Pinpoint the cell where the given text exists, returning its (x, y) midpoint coordinate. 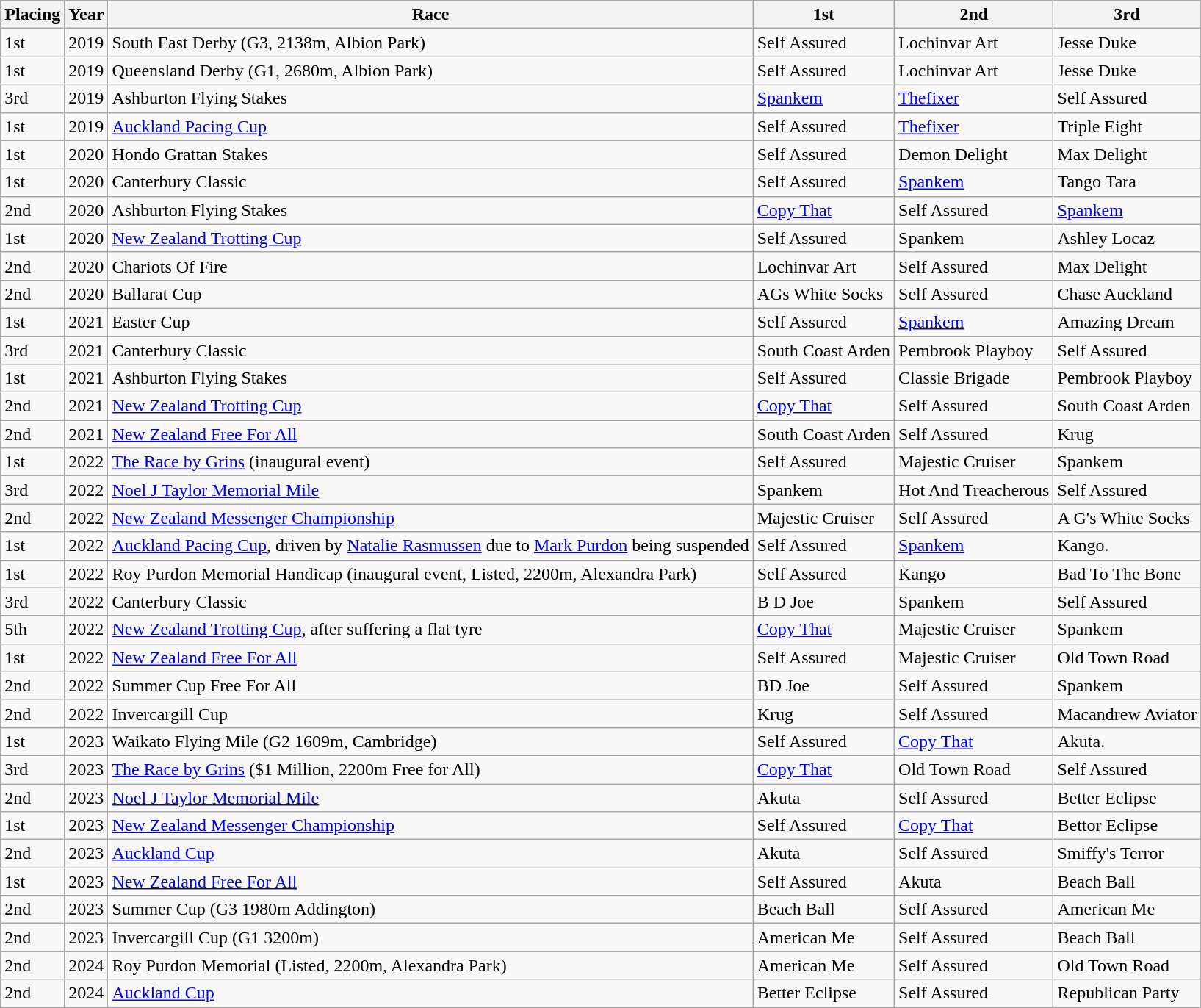
Year (87, 15)
Ballarat Cup (430, 294)
Summer Cup Free For All (430, 685)
Placing (32, 15)
Chariots Of Fire (430, 266)
Chase Auckland (1127, 294)
Tango Tara (1127, 182)
Hot And Treacherous (974, 490)
Hondo Grattan Stakes (430, 154)
Smiffy's Terror (1127, 854)
Easter Cup (430, 322)
Demon Delight (974, 154)
Amazing Dream (1127, 322)
Invercargill Cup (G1 3200m) (430, 937)
Auckland Pacing Cup (430, 126)
A G's White Socks (1127, 518)
B D Joe (823, 602)
AGs White Socks (823, 294)
The Race by Grins (inaugural event) (430, 462)
Macandrew Aviator (1127, 713)
Race (430, 15)
5th (32, 630)
Bad To The Bone (1127, 574)
Auckland Pacing Cup, driven by Natalie Rasmussen due to Mark Purdon being suspended (430, 546)
Classie Brigade (974, 378)
Roy Purdon Memorial Handicap (inaugural event, Listed, 2200m, Alexandra Park) (430, 574)
Invercargill Cup (430, 713)
Roy Purdon Memorial (Listed, 2200m, Alexandra Park) (430, 965)
BD Joe (823, 685)
The Race by Grins ($1 Million, 2200m Free for All) (430, 769)
Queensland Derby (G1, 2680m, Albion Park) (430, 71)
Republican Party (1127, 993)
Akuta. (1127, 741)
Ashley Locaz (1127, 238)
Kango (974, 574)
New Zealand Trotting Cup, after suffering a flat tyre (430, 630)
Waikato Flying Mile (G2 1609m, Cambridge) (430, 741)
South East Derby (G3, 2138m, Albion Park) (430, 43)
Kango. (1127, 546)
Triple Eight (1127, 126)
Summer Cup (G3 1980m Addington) (430, 910)
Bettor Eclipse (1127, 826)
